Determine the (x, y) coordinate at the center of the cell enclosing the given text.  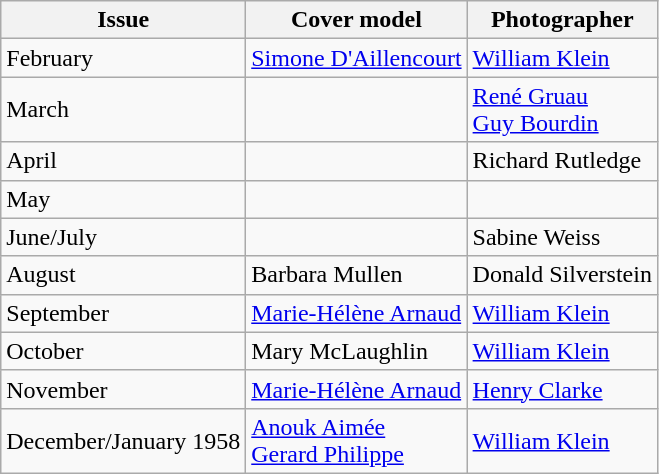
Henry Clarke (562, 389)
December/January 1958 (124, 440)
June/July (124, 237)
René Gruau Guy Bourdin (562, 110)
Anouk Aimée Gerard Philippe (356, 440)
Richard Rutledge (562, 161)
October (124, 351)
April (124, 161)
Sabine Weiss (562, 237)
September (124, 313)
August (124, 275)
Photographer (562, 20)
Mary McLaughlin (356, 351)
November (124, 389)
February (124, 58)
Donald Silverstein (562, 275)
Barbara Mullen (356, 275)
May (124, 199)
Issue (124, 20)
Cover model (356, 20)
March (124, 110)
Simone D'Aillencourt (356, 58)
